Search for the cell housing the specified text and yield its (X, Y) center coordinate. 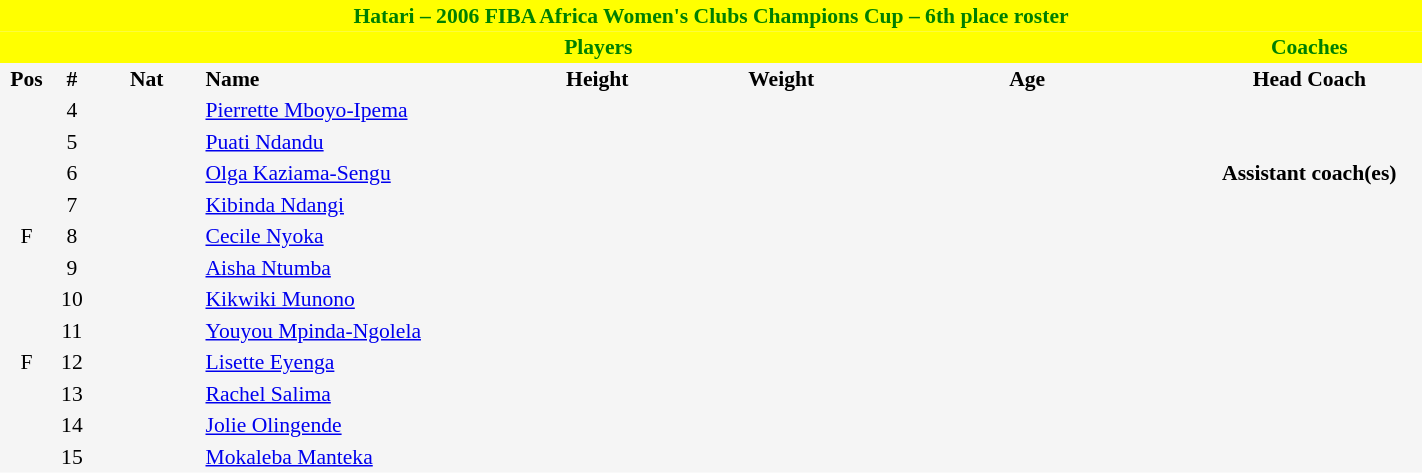
Assistant coach(es) (1310, 174)
8 (72, 236)
Mokaleba Manteka (346, 457)
Name (346, 79)
Pos (26, 79)
Coaches (1310, 48)
Jolie Olingende (346, 426)
Hatari – 2006 FIBA Africa Women's Clubs Champions Cup – 6th place roster (711, 16)
Youyou Mpinda-Ngolela (346, 331)
13 (72, 394)
Puati Ndandu (346, 142)
Age (1028, 79)
12 (72, 362)
Aisha Ntumba (346, 268)
4 (72, 110)
Kikwiki Munono (346, 300)
6 (72, 174)
5 (72, 142)
Cecile Nyoka (346, 236)
Players (598, 48)
Rachel Salima (346, 394)
Kibinda Ndangi (346, 205)
Olga Kaziama-Sengu (346, 174)
14 (72, 426)
# (72, 79)
10 (72, 300)
11 (72, 331)
Lisette Eyenga (346, 362)
Weight (782, 79)
15 (72, 457)
Head Coach (1310, 79)
Nat (147, 79)
9 (72, 268)
7 (72, 205)
Height (598, 79)
Pierrette Mboyo-Ipema (346, 110)
